Pinpoint the cell where the given text exists, returning its [x, y] midpoint coordinate. 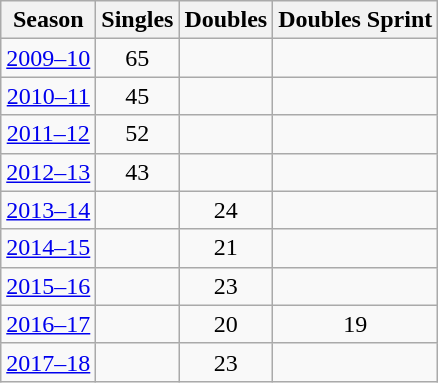
52 [138, 134]
24 [226, 210]
2013–14 [48, 210]
2016–17 [48, 324]
Singles [138, 20]
2012–13 [48, 172]
Doubles [226, 20]
2017–18 [48, 362]
21 [226, 248]
Doubles Sprint [356, 20]
20 [226, 324]
2009–10 [48, 58]
43 [138, 172]
19 [356, 324]
2011–12 [48, 134]
65 [138, 58]
45 [138, 96]
2015–16 [48, 286]
2014–15 [48, 248]
2010–11 [48, 96]
Season [48, 20]
